Return (X, Y) of the center of cell containing provided text 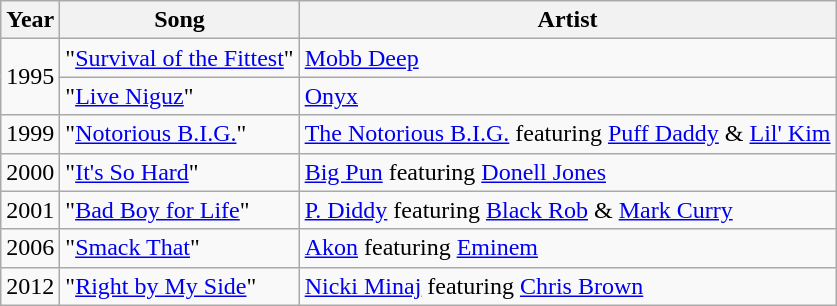
2012 (30, 286)
The Notorious B.I.G. featuring Puff Daddy & Lil' Kim (568, 134)
2000 (30, 172)
Song (180, 20)
2006 (30, 248)
"Smack That" (180, 248)
"Live Niguz" (180, 96)
P. Diddy featuring Black Rob & Mark Curry (568, 210)
2001 (30, 210)
Mobb Deep (568, 58)
"Notorious B.I.G." (180, 134)
1995 (30, 77)
"Bad Boy for Life" (180, 210)
Artist (568, 20)
Year (30, 20)
Nicki Minaj featuring Chris Brown (568, 286)
1999 (30, 134)
Akon featuring Eminem (568, 248)
"Right by My Side" (180, 286)
"Survival of the Fittest" (180, 58)
"It's So Hard" (180, 172)
Onyx (568, 96)
Big Pun featuring Donell Jones (568, 172)
